Identify which cell holds the provided text, then report its [X, Y] central coordinate. 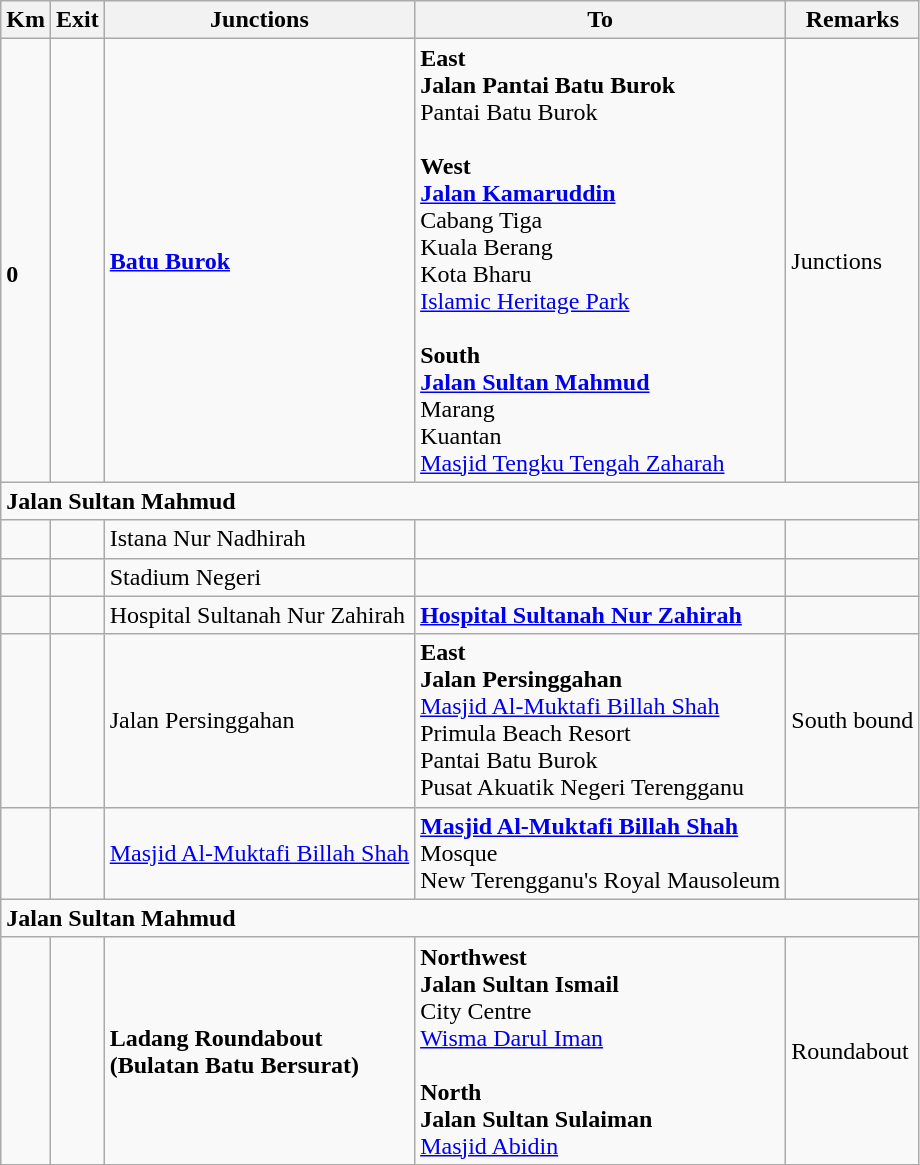
0 [26, 260]
Ladang Roundabout(Bulatan Batu Bersurat) [259, 1050]
Stadium Negeri [259, 577]
NorthwestJalan Sultan IsmailCity CentreWisma Darul ImanNorthJalan Sultan SulaimanMasjid Abidin [600, 1050]
Jalan Persinggahan [259, 720]
EastJalan PersinggahanMasjid Al-Muktafi Billah Shah Primula Beach ResortPantai Batu BurokPusat Akuatik Negeri Terengganu [600, 720]
Istana Nur Nadhirah [259, 539]
Batu Burok [259, 260]
Roundabout [852, 1050]
Masjid Al-Muktafi Billah Shah [259, 853]
South bound [852, 720]
Masjid Al-Muktafi Billah Shah MosqueNew Terengganu's Royal Mausoleum [600, 853]
Exit [77, 20]
Km [26, 20]
To [600, 20]
Remarks [852, 20]
